Scan for the cell matching the given text and deliver its (x, y) coordinate at center. 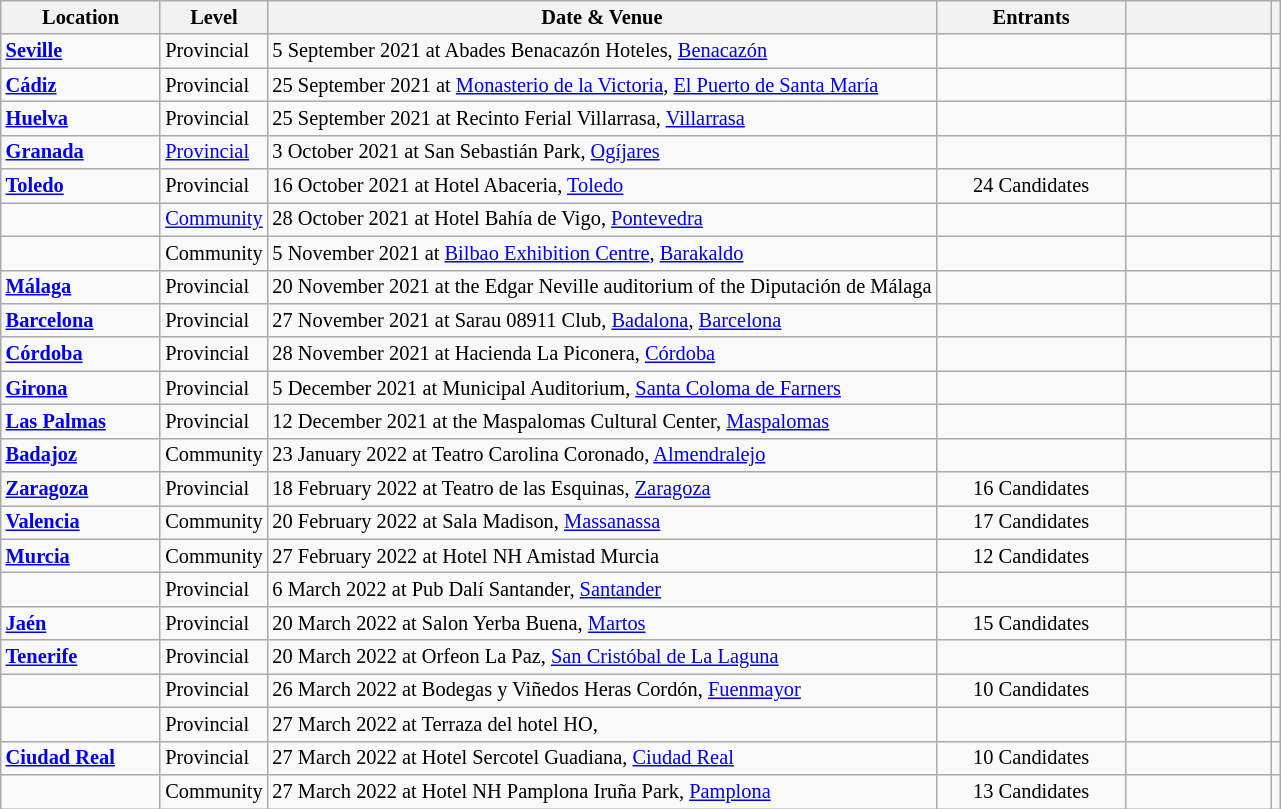
25 September 2021 at Monasterio de la Victoria, El Puerto de Santa María (602, 85)
27 February 2022 at Hotel NH Amistad Murcia (602, 556)
Barcelona (81, 320)
Málaga (81, 287)
12 December 2021 at the Maspalomas Cultural Center, Maspalomas (602, 421)
26 March 2022 at Bodegas y Viñedos Heras Cordón, Fuenmayor (602, 690)
17 Candidates (1031, 522)
12 Candidates (1031, 556)
3 October 2021 at San Sebastián Park, Ogíjares (602, 152)
27 March 2022 at Hotel NH Pamplona Iruña Park, Pamplona (602, 791)
20 March 2022 at Salon Yerba Buena, Martos (602, 623)
20 November 2021 at the Edgar Neville auditorium of the Diputación de Málaga (602, 287)
25 September 2021 at Recinto Ferial Villarrasa, Villarrasa (602, 118)
Level (214, 17)
Granada (81, 152)
20 March 2022 at Orfeon La Paz, San Cristóbal de La Laguna (602, 657)
6 March 2022 at Pub Dalí Santander, Santander (602, 589)
Córdoba (81, 354)
24 Candidates (1031, 186)
5 September 2021 at Abades Benacazón Hoteles, Benacazón (602, 51)
16 October 2021 at Hotel Abaceria, Toledo (602, 186)
Toledo (81, 186)
15 Candidates (1031, 623)
Badajoz (81, 455)
Valencia (81, 522)
28 October 2021 at Hotel Bahía de Vigo, Pontevedra (602, 219)
20 February 2022 at Sala Madison, Massanassa (602, 522)
13 Candidates (1031, 791)
28 November 2021 at Hacienda La Piconera, Córdoba (602, 354)
Seville (81, 51)
Zaragoza (81, 489)
Las Palmas (81, 421)
Tenerife (81, 657)
5 December 2021 at Municipal Auditorium, Santa Coloma de Farners (602, 388)
Huelva (81, 118)
Murcia (81, 556)
5 November 2021 at Bilbao Exhibition Centre, Barakaldo (602, 253)
Jaén (81, 623)
23 January 2022 at Teatro Carolina Coronado, Almendralejo (602, 455)
18 February 2022 at Teatro de las Esquinas, Zaragoza (602, 489)
Entrants (1031, 17)
Ciudad Real (81, 758)
16 Candidates (1031, 489)
27 March 2022 at Hotel Sercotel Guadiana, Ciudad Real (602, 758)
Cádiz (81, 85)
27 March 2022 at Terraza del hotel HO, (602, 724)
Location (81, 17)
Girona (81, 388)
Date & Venue (602, 17)
27 November 2021 at Sarau 08911 Club, Badalona, Barcelona (602, 320)
